Pinpoint the cell where the given text exists, returning its (X, Y) midpoint coordinate. 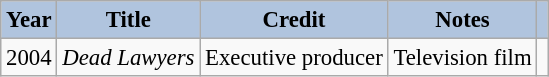
Television film (462, 58)
Dead Lawyers (128, 58)
Year (29, 20)
Title (128, 20)
Notes (462, 20)
2004 (29, 58)
Credit (294, 20)
Executive producer (294, 58)
